Find where the given text appears and provide that cell's center as [X, Y] coordinate. 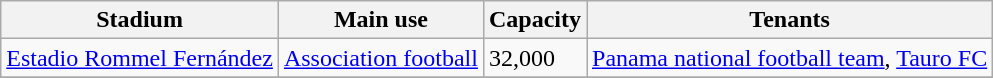
Tenants [789, 20]
Association football [380, 58]
Estadio Rommel Fernández [140, 58]
Capacity [534, 20]
32,000 [534, 58]
Stadium [140, 20]
Main use [380, 20]
Panama national football team, Tauro FC [789, 58]
